Return (X, Y) of the center of cell containing provided text 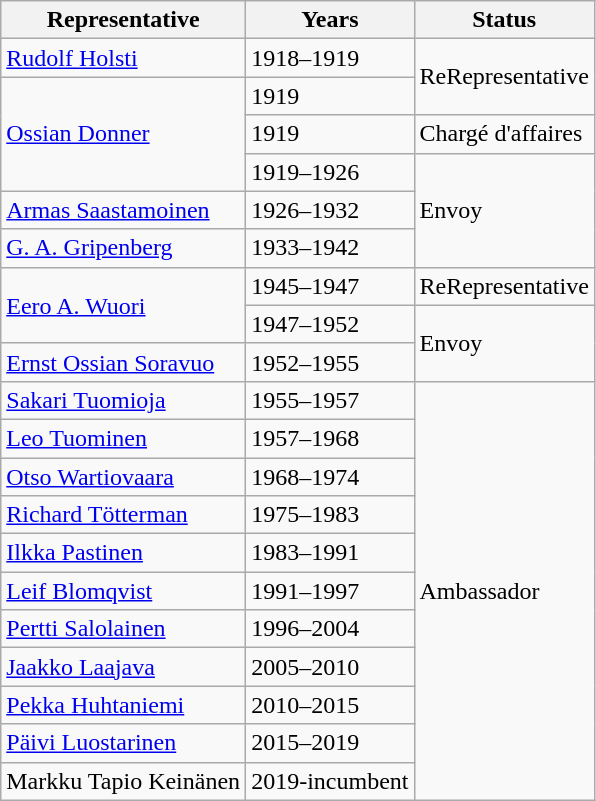
Päivi Luostarinen (124, 743)
Otso Wartiovaara (124, 477)
Armas Saastamoinen (124, 210)
1955–1957 (330, 400)
Rudolf Holsti (124, 58)
Pekka Huhtaniemi (124, 705)
Representative (124, 20)
Jaakko Laajava (124, 667)
Ernst Ossian Soravuo (124, 362)
1991–1997 (330, 591)
Chargé d'affaires (504, 134)
Leo Tuominen (124, 438)
1918–1919 (330, 58)
1926–1932 (330, 210)
1996–2004 (330, 629)
Richard Tötterman (124, 515)
Eero A. Wuori (124, 305)
1975–1983 (330, 515)
2010–2015 (330, 705)
1945–1947 (330, 286)
Ilkka Pastinen (124, 553)
Leif Blomqvist (124, 591)
Ambassador (504, 590)
Markku Tapio Keinänen (124, 781)
2015–2019 (330, 743)
1957–1968 (330, 438)
Years (330, 20)
G. A. Gripenberg (124, 248)
1933–1942 (330, 248)
Status (504, 20)
2005–2010 (330, 667)
1947–1952 (330, 324)
1968–1974 (330, 477)
Pertti Salolainen (124, 629)
1919–1926 (330, 172)
2019-incumbent (330, 781)
Sakari Tuomioja (124, 400)
1983–1991 (330, 553)
Ossian Donner (124, 134)
1952–1955 (330, 362)
